Output the (x, y) coordinate of the center of the cell containing the given text.  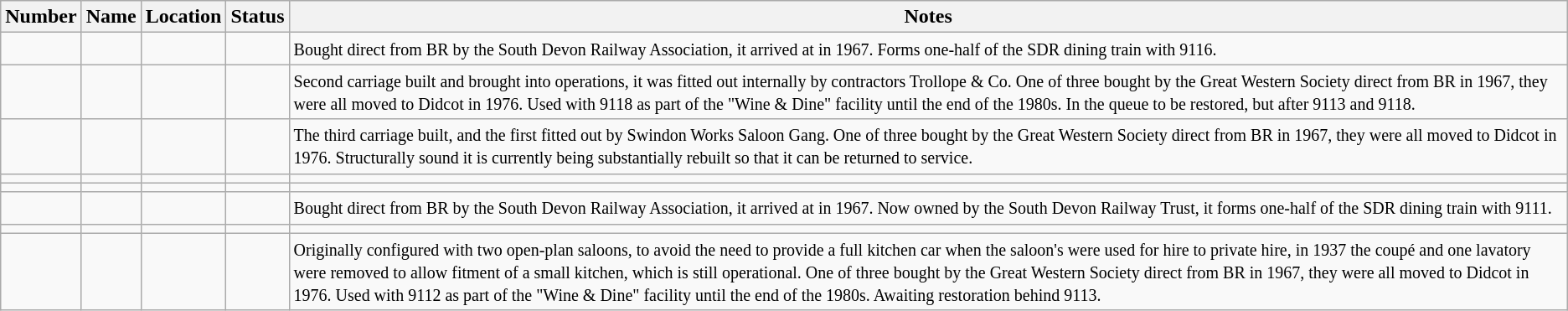
Bought direct from BR by the South Devon Railway Association, it arrived at in 1967. Forms one-half of the SDR dining train with 9116. (928, 49)
Status (258, 17)
Notes (928, 17)
Number (41, 17)
Location (183, 17)
Name (111, 17)
